Identify which cell holds the provided text, then report its (x, y) central coordinate. 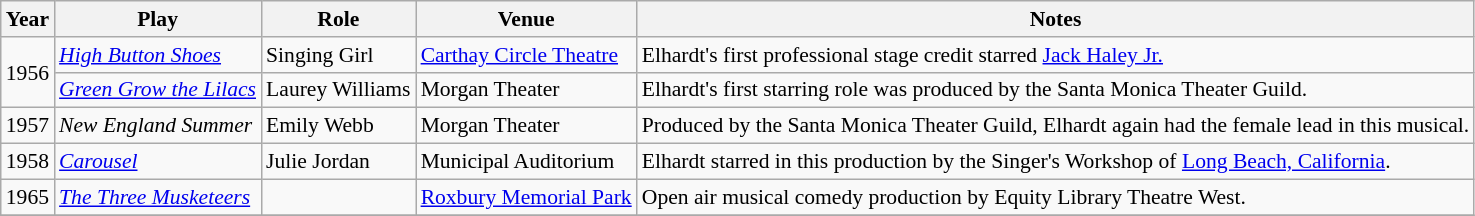
Open air musical comedy production by Equity Library Theatre West. (1056, 197)
Elhardt's first professional stage credit starred Jack Haley Jr. (1056, 55)
The Three Musketeers (158, 197)
Elhardt's first starring role was produced by the Santa Monica Theater Guild. (1056, 90)
Singing Girl (338, 55)
New England Summer (158, 126)
Notes (1056, 19)
Julie Jordan (338, 162)
Year (28, 19)
Carthay Circle Theatre (526, 55)
Emily Webb (338, 126)
Venue (526, 19)
Laurey Williams (338, 90)
High Button Shoes (158, 55)
Carousel (158, 162)
1958 (28, 162)
1957 (28, 126)
1965 (28, 197)
Municipal Auditorium (526, 162)
1956 (28, 72)
Elhardt starred in this production by the Singer's Workshop of Long Beach, California. (1056, 162)
Play (158, 19)
Green Grow the Lilacs (158, 90)
Role (338, 19)
Roxbury Memorial Park (526, 197)
Produced by the Santa Monica Theater Guild, Elhardt again had the female lead in this musical. (1056, 126)
